Search for the cell housing the specified text and yield its [x, y] center coordinate. 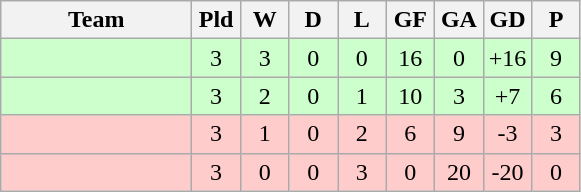
+7 [508, 96]
Team [96, 20]
20 [460, 172]
16 [410, 58]
GD [508, 20]
Pld [216, 20]
GA [460, 20]
-20 [508, 172]
+16 [508, 58]
GF [410, 20]
-3 [508, 134]
L [362, 20]
10 [410, 96]
W [264, 20]
P [556, 20]
D [314, 20]
